Search for the cell housing the specified text and yield its (x, y) center coordinate. 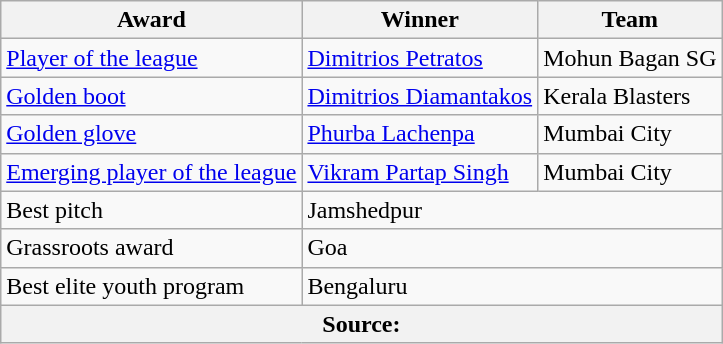
Source: (362, 324)
Grassroots award (152, 248)
Best pitch (152, 210)
Award (152, 20)
Golden glove (152, 134)
Jamshedpur (512, 210)
Dimitrios Petratos (420, 58)
Golden boot (152, 96)
Kerala Blasters (630, 96)
Phurba Lachenpa (420, 134)
Player of the league (152, 58)
Team (630, 20)
Emerging player of the league (152, 172)
Mohun Bagan SG (630, 58)
Vikram Partap Singh (420, 172)
Dimitrios Diamantakos (420, 96)
Goa (512, 248)
Winner (420, 20)
Best elite youth program (152, 286)
Bengaluru (512, 286)
